For the text-containing cell, return its midpoint in (x, y) coordinate format. 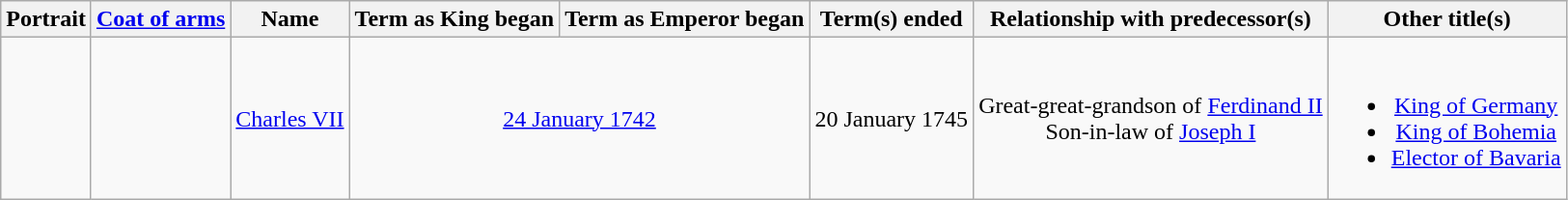
Great-great-grandson of Ferdinand IISon-in-law of Joseph I (1151, 118)
Other title(s) (1447, 19)
Charles VII (289, 118)
24 January 1742 (579, 118)
Term as King began (454, 19)
Relationship with predecessor(s) (1151, 19)
Term as Emperor began (685, 19)
Term(s) ended (892, 19)
20 January 1745 (892, 118)
Coat of arms (160, 19)
Name (289, 19)
Portrait (46, 19)
King of GermanyKing of BohemiaElector of Bavaria (1447, 118)
